Return (X, Y) of the center of cell containing provided text 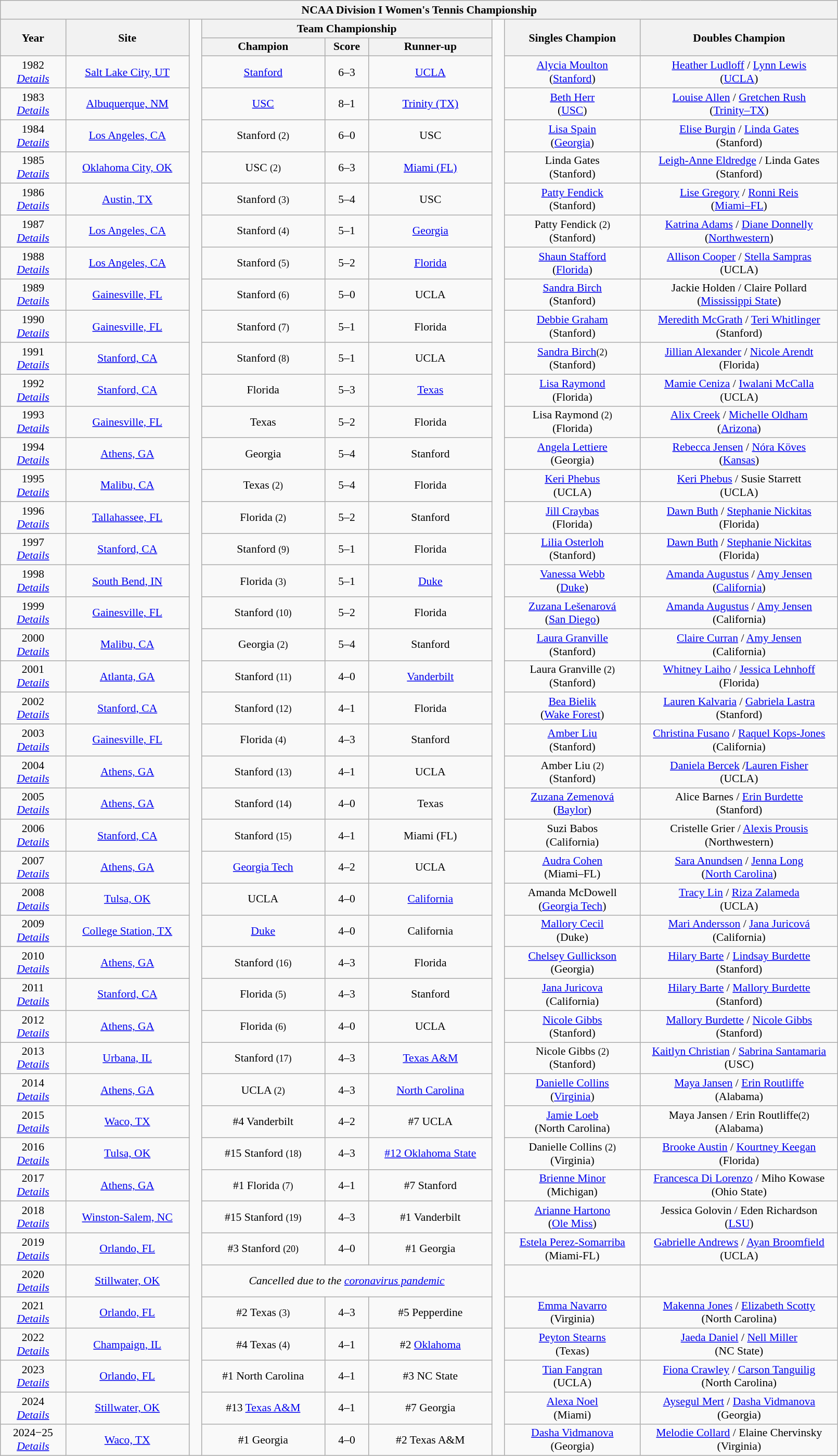
Vanderbilt (431, 676)
Stanford (6) (263, 295)
Zuzana Zemenová(Baylor) (572, 803)
Champion (263, 47)
Jillian Alexander / Nicole Arendt(Florida) (739, 358)
Laura Granville(Stanford) (572, 644)
1991 Details (33, 358)
Alice Barnes / Erin Burdette(Stanford) (739, 803)
Florida (3) (263, 581)
Suzi Babos(California) (572, 836)
Sara Anundsen / Jenna Long(North Carolina) (739, 867)
Florida (2) (263, 517)
Trinity (TX) (431, 104)
Melodie Collard / Elaine Chervinsky (Virginia) (739, 1439)
Amber Liu(Stanford) (572, 740)
#13 Texas A&M (263, 1408)
Claire Curran / Amy Jensen(California) (739, 644)
1990 Details (33, 327)
NCAA Division I Women's Tennis Championship (419, 10)
Doubles Champion (739, 37)
5–3 (346, 390)
#1 Vanderbilt (431, 1218)
2001 Details (33, 676)
Dasha Vidmanova (Georgia) (572, 1439)
Georgia (2) (263, 644)
2024 Details (33, 1408)
Alexa Noel (Miami) (572, 1408)
Stanford (9) (263, 550)
Allison Cooper / Stella Sampras(UCLA) (739, 263)
2023 Details (33, 1376)
Sandra Birch(2)(Stanford) (572, 358)
2010 Details (33, 963)
#1 North Carolina (263, 1376)
1993 Details (33, 422)
2003 Details (33, 740)
Peyton Stearns (Texas) (572, 1345)
North Carolina (431, 1090)
Keri Phebus / Susie Starrett(UCLA) (739, 486)
Fiona Crawley / Carson Tanguilig (North Carolina) (739, 1376)
2007 Details (33, 867)
#2 Texas (3) (263, 1312)
2009 Details (33, 930)
Elise Burgin / Linda Gates(Stanford) (739, 135)
Mamie Ceniza / Iwalani McCalla(UCLA) (739, 390)
Lisa Raymond (2)(Florida) (572, 422)
Winston-Salem, NC (127, 1218)
Atlanta, GA (127, 676)
Site (127, 37)
1999 Details (33, 613)
2004 Details (33, 772)
Lise Gregory / Ronni Reis(Miami–FL) (739, 200)
#7 UCLA (431, 1122)
Team Championship (346, 29)
Keri Phebus(UCLA) (572, 486)
Stanford (2) (263, 135)
6–0 (346, 135)
2005 Details (33, 803)
Amber Liu (2)(Stanford) (572, 772)
1986 Details (33, 200)
1989 Details (33, 295)
Daniela Bercek /Lauren Fisher(UCLA) (739, 772)
Patty Fendick(Stanford) (572, 200)
2002 Details (33, 709)
2015 Details (33, 1122)
Gabrielle Andrews / Ayan Broomfield (UCLA) (739, 1249)
Brienne Minor(Michigan) (572, 1185)
Cancelled due to the coronavirus pandemic (346, 1281)
Leigh-Anne Eldredge / Linda Gates(Stanford) (739, 168)
Lisa Spain(Georgia) (572, 135)
2013 Details (33, 1058)
Maya Jansen / Erin Routliffe(2) (Alabama) (739, 1122)
UCLA (2) (263, 1090)
2008 Details (33, 899)
Stanford (8) (263, 358)
Rebecca Jensen / Nóra Köves(Kansas) (739, 454)
Estela Perez-Somarriba (Miami-FL) (572, 1249)
Texas (2) (263, 486)
1995 Details (33, 486)
Florida (5) (263, 995)
2019 Details (33, 1249)
USC (2) (263, 168)
Florida (6) (263, 1026)
Mallory Burdette / Nicole Gibbs(Stanford) (739, 1026)
Angela Lettiere(Georgia) (572, 454)
Kaitlyn Christian / Sabrina Santamaria(USC) (739, 1058)
Stanford (4) (263, 231)
Alycia Moulton(Stanford) (572, 72)
#2 Oklahoma (431, 1345)
5–0 (346, 295)
2000 Details (33, 644)
Cristelle Grier / Alexis Prousis(Northwestern) (739, 836)
2016 Details (33, 1153)
2018 Details (33, 1218)
Florida (4) (263, 740)
Austin, TX (127, 200)
Singles Champion (572, 37)
2024−25 Details (33, 1439)
Stanford (14) (263, 803)
1994 Details (33, 454)
Beth Herr(USC) (572, 104)
Emma Navarro (Virginia) (572, 1312)
Arianne Hartono(Ole Miss) (572, 1218)
Albuquerque, NM (127, 104)
2020 Details (33, 1281)
2011 Details (33, 995)
1982 Details (33, 72)
Mari Andersson / Jana Juricová(California) (739, 930)
Stanford (12) (263, 709)
Champaign, IL (127, 1345)
Texas A&M (431, 1058)
2017 Details (33, 1185)
Nicole Gibbs(Stanford) (572, 1026)
Jackie Holden / Claire Pollard(Mississippi State) (739, 295)
Urbana, IL (127, 1058)
Debbie Graham(Stanford) (572, 327)
Katrina Adams / Diane Donnelly(Northwestern) (739, 231)
Patty Fendick (2)(Stanford) (572, 231)
Oklahoma City, OK (127, 168)
1984 Details (33, 135)
Danielle Collins(Virginia) (572, 1090)
Louise Allen / Gretchen Rush(Trinity–TX) (739, 104)
Stanford (17) (263, 1058)
#7 Stanford (431, 1185)
Stanford (5) (263, 263)
Sandra Birch(Stanford) (572, 295)
2012 Details (33, 1026)
Heather Ludloff / Lynn Lewis(UCLA) (739, 72)
Alix Creek / Michelle Oldham(Arizona) (739, 422)
Audra Cohen(Miami–FL) (572, 867)
Jill Craybas(Florida) (572, 517)
Vanessa Webb(Duke) (572, 581)
Lisa Raymond(Florida) (572, 390)
South Bend, IN (127, 581)
#2 Texas A&M (431, 1439)
#12 Oklahoma State (431, 1153)
Tracy Lin / Riza Zalameda(UCLA) (739, 899)
Laura Granville (2)(Stanford) (572, 676)
#4 Texas (4) (263, 1345)
1992 Details (33, 390)
Stanford (10) (263, 613)
Danielle Collins (2)(Virginia) (572, 1153)
Tallahassee, FL (127, 517)
Jessica Golovin / Eden Richardson(LSU) (739, 1218)
Shaun Stafford(Florida) (572, 263)
2021 Details (33, 1312)
Zuzana Lešenarová(San Diego) (572, 613)
#15 Stanford (18) (263, 1153)
1987 Details (33, 231)
#15 Stanford (19) (263, 1218)
#7 Georgia (431, 1408)
Hilary Barte / Lindsay Burdette(Stanford) (739, 963)
1988 Details (33, 263)
Jaeda Daniel / Nell Miller (NC State) (739, 1345)
Christina Fusano / Raquel Kops-Jones(California) (739, 740)
1996 Details (33, 517)
Nicole Gibbs (2)(Stanford) (572, 1058)
#1 Florida (7) (263, 1185)
8–1 (346, 104)
Runner-up (431, 47)
#3 Stanford (20) (263, 1249)
Hilary Barte / Mallory Burdette(Stanford) (739, 995)
Tian Fangran (UCLA) (572, 1376)
Bea Bielik(Wake Forest) (572, 709)
College Station, TX (127, 930)
Brooke Austin / Kourtney Keegan(Florida) (739, 1153)
2014 Details (33, 1090)
Maya Jansen / Erin Routliffe(Alabama) (739, 1090)
Aysegul Mert / Dasha Vidmanova (Georgia) (739, 1408)
Linda Gates(Stanford) (572, 168)
2022 Details (33, 1345)
#4 Vanderbilt (263, 1122)
1998 Details (33, 581)
1997 Details (33, 550)
Lauren Kalvaria / Gabriela Lastra(Stanford) (739, 709)
Score (346, 47)
Stanford (3) (263, 200)
1983 Details (33, 104)
Georgia Tech (263, 867)
Jamie Loeb(North Carolina) (572, 1122)
1985 Details (33, 168)
Stanford (11) (263, 676)
#3 NC State (431, 1376)
Stanford (7) (263, 327)
Amanda McDowell(Georgia Tech) (572, 899)
#5 Pepperdine (431, 1312)
Year (33, 37)
Stanford (16) (263, 963)
Lilia Osterloh(Stanford) (572, 550)
Meredith McGrath / Teri Whitlinger(Stanford) (739, 327)
Jana Juricova(California) (572, 995)
Francesca Di Lorenzo / Miho Kowase(Ohio State) (739, 1185)
Stanford (13) (263, 772)
Chelsey Gullickson(Georgia) (572, 963)
Whitney Laiho / Jessica Lehnhoff(Florida) (739, 676)
Salt Lake City, UT (127, 72)
Mallory Cecil(Duke) (572, 930)
Stanford (15) (263, 836)
Makenna Jones / Elizabeth Scotty (North Carolina) (739, 1312)
2006 Details (33, 836)
